Search for the cell housing the specified text and yield its [X, Y] center coordinate. 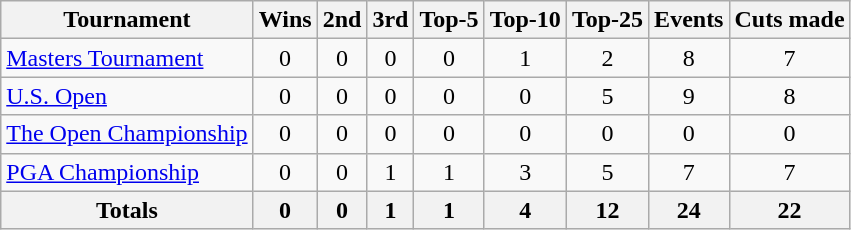
22 [790, 210]
2 [607, 58]
24 [689, 210]
4 [525, 210]
9 [689, 96]
Top-25 [607, 20]
PGA Championship [127, 172]
Top-10 [525, 20]
Totals [127, 210]
Top-5 [449, 20]
12 [607, 210]
Cuts made [790, 20]
The Open Championship [127, 134]
U.S. Open [127, 96]
Events [689, 20]
3rd [390, 20]
2nd [342, 20]
Tournament [127, 20]
Masters Tournament [127, 58]
3 [525, 172]
Wins [285, 20]
